Output the (X, Y) coordinate of the center of the cell containing the given text.  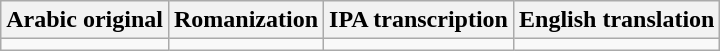
IPA transcription (419, 20)
English translation (616, 20)
Arabic original (85, 20)
Romanization (246, 20)
